Capture the cell that displays the provided text and extract its [x, y] central coordinate. 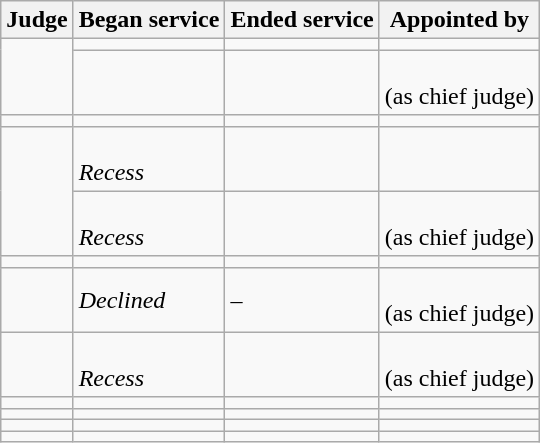
Appointed by [459, 20]
Began service [149, 20]
Ended service [302, 20]
Declined [149, 300]
– [302, 300]
Judge [37, 20]
